Provide the (x, y) coordinate of the cell's center where the given text is located.  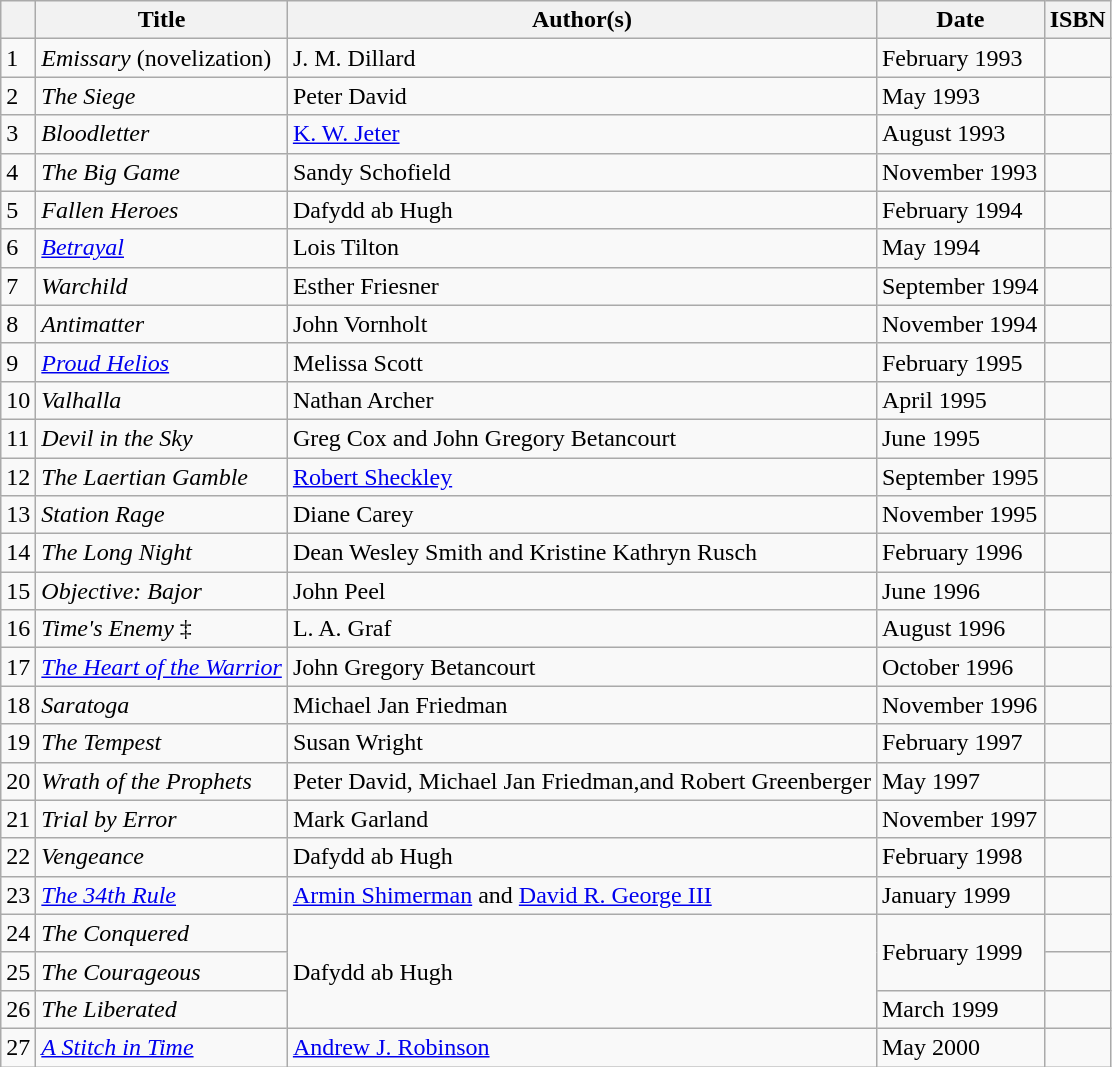
Michael Jan Friedman (582, 705)
February 1998 (960, 857)
The Courageous (162, 971)
The Long Night (162, 553)
January 1999 (960, 895)
K. W. Jeter (582, 134)
November 1997 (960, 819)
The 34th Rule (162, 895)
3 (18, 134)
17 (18, 667)
19 (18, 743)
John Gregory Betancourt (582, 667)
27 (18, 1047)
March 1999 (960, 1009)
ISBN (1078, 20)
June 1995 (960, 438)
14 (18, 553)
The Siege (162, 96)
22 (18, 857)
11 (18, 438)
Esther Friesner (582, 286)
Fallen Heroes (162, 210)
23 (18, 895)
The Laertian Gamble (162, 477)
Time's Enemy ‡ (162, 629)
16 (18, 629)
Emissary (novelization) (162, 58)
September 1994 (960, 286)
May 1994 (960, 248)
L. A. Graf (582, 629)
1 (18, 58)
13 (18, 515)
The Big Game (162, 172)
4 (18, 172)
21 (18, 819)
May 1993 (960, 96)
5 (18, 210)
August 1993 (960, 134)
February 1997 (960, 743)
February 1994 (960, 210)
A Stitch in Time (162, 1047)
26 (18, 1009)
Objective: Bajor (162, 591)
18 (18, 705)
April 1995 (960, 400)
Melissa Scott (582, 362)
Susan Wright (582, 743)
20 (18, 781)
November 1995 (960, 515)
Saratoga (162, 705)
February 1995 (960, 362)
Devil in the Sky (162, 438)
Diane Carey (582, 515)
12 (18, 477)
8 (18, 324)
Mark Garland (582, 819)
June 1996 (960, 591)
15 (18, 591)
Andrew J. Robinson (582, 1047)
25 (18, 971)
Dean Wesley Smith and Kristine Kathryn Rusch (582, 553)
Proud Helios (162, 362)
February 1993 (960, 58)
November 1994 (960, 324)
John Vornholt (582, 324)
The Liberated (162, 1009)
Title (162, 20)
September 1995 (960, 477)
October 1996 (960, 667)
May 1997 (960, 781)
John Peel (582, 591)
Robert Sheckley (582, 477)
August 1996 (960, 629)
May 2000 (960, 1047)
November 1993 (960, 172)
Armin Shimerman and David R. George III (582, 895)
7 (18, 286)
9 (18, 362)
Trial by Error (162, 819)
2 (18, 96)
Betrayal (162, 248)
November 1996 (960, 705)
The Conquered (162, 933)
Nathan Archer (582, 400)
J. M. Dillard (582, 58)
Sandy Schofield (582, 172)
24 (18, 933)
Greg Cox and John Gregory Betancourt (582, 438)
6 (18, 248)
Vengeance (162, 857)
Lois Tilton (582, 248)
Warchild (162, 286)
Bloodletter (162, 134)
Station Rage (162, 515)
10 (18, 400)
Date (960, 20)
Valhalla (162, 400)
Wrath of the Prophets (162, 781)
Peter David (582, 96)
The Tempest (162, 743)
Antimatter (162, 324)
February 1999 (960, 952)
Author(s) (582, 20)
The Heart of the Warrior (162, 667)
February 1996 (960, 553)
Peter David, Michael Jan Friedman,and Robert Greenberger (582, 781)
